Provide the [X, Y] coordinate of the cell's center where the given text is located.  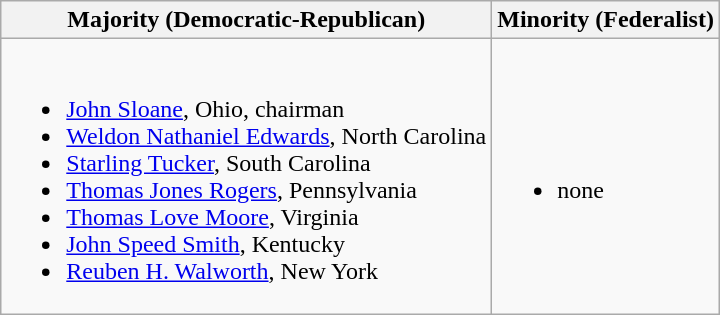
none [606, 176]
Majority (Democratic-Republican) [246, 20]
Minority (Federalist) [606, 20]
